Extract the [X, Y] coordinate from the center of the cell holding the provided text.  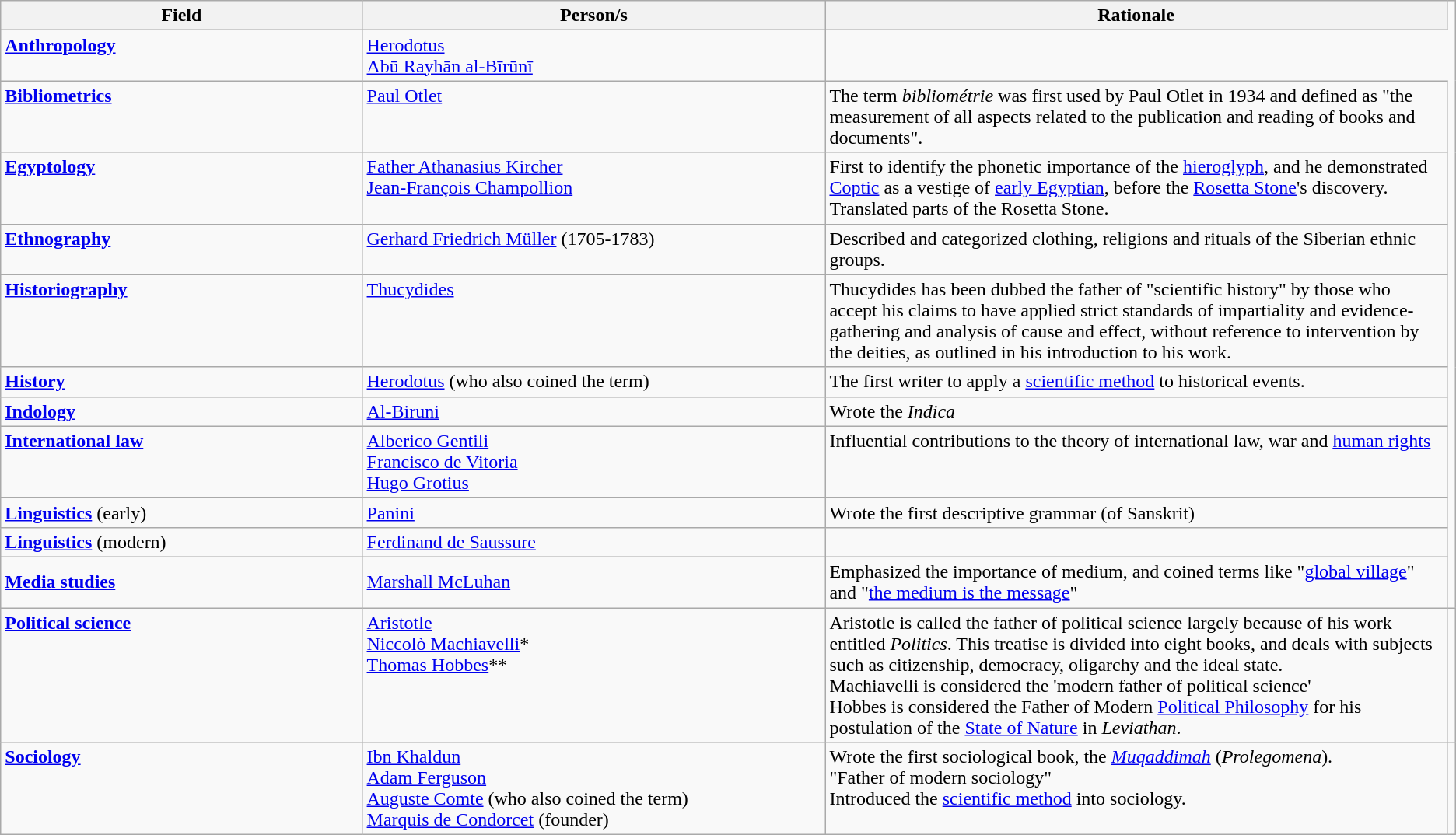
The first writer to apply a scientific method to historical events. [1136, 382]
Linguistics (early) [182, 512]
Father Athanasius KircherJean-François Champollion [594, 188]
Herodotus (who also coined the term) [594, 382]
Indology [182, 411]
Panini [594, 512]
Alberico GentiliFrancisco de VitoriaHugo Grotius [594, 462]
Anthropology [182, 56]
Person/s [594, 16]
Rationale [1136, 16]
Influential contributions to the theory of international law, war and human rights [1136, 462]
Emphasized the importance of medium, and coined terms like "global village" and "the medium is the message" [1136, 582]
Sociology [182, 788]
Described and categorized clothing, religions and rituals of the Siberian ethnic groups. [1136, 249]
Wrote the first descriptive grammar (of Sanskrit) [1136, 512]
Ferdinand de Saussure [594, 542]
Media studies [182, 582]
AristotleNiccolò Machiavelli*Thomas Hobbes** [594, 675]
Wrote the first sociological book, the Muqaddimah (Prolegomena)."Father of modern sociology"Introduced the scientific method into sociology. [1136, 788]
Historiography [182, 320]
Bibliometrics [182, 117]
International law [182, 462]
Paul Otlet [594, 117]
Al-Biruni [594, 411]
History [182, 382]
Field [182, 16]
Ethnography [182, 249]
Ibn KhaldunAdam FergusonAuguste Comte (who also coined the term)Marquis de Condorcet (founder) [594, 788]
Marshall McLuhan [594, 582]
Gerhard Friedrich Müller (1705-1783) [594, 249]
Thucydides [594, 320]
Wrote the Indica [1136, 411]
Political science [182, 675]
Linguistics (modern) [182, 542]
Egyptology [182, 188]
HerodotusAbū Rayhān al-Bīrūnī [594, 56]
